Determine the [x, y] coordinate at the center of the cell enclosing the given text.  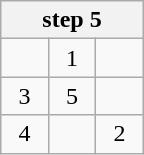
3 [24, 96]
5 [72, 96]
2 [120, 134]
step 5 [72, 20]
4 [24, 134]
1 [72, 58]
